Return the [X, Y] coordinate for the center point of the cell that contains the specified text.  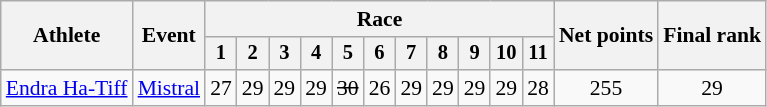
10 [506, 54]
27 [221, 88]
Mistral [169, 88]
30 [348, 88]
Athlete [67, 36]
26 [380, 88]
4 [316, 54]
11 [538, 54]
255 [606, 88]
2 [253, 54]
28 [538, 88]
Race [380, 19]
Event [169, 36]
9 [475, 54]
6 [380, 54]
8 [443, 54]
7 [411, 54]
1 [221, 54]
Net points [606, 36]
5 [348, 54]
Endra Ha-Tiff [67, 88]
Final rank [712, 36]
3 [284, 54]
